For the text-containing cell, return its midpoint in (X, Y) coordinate format. 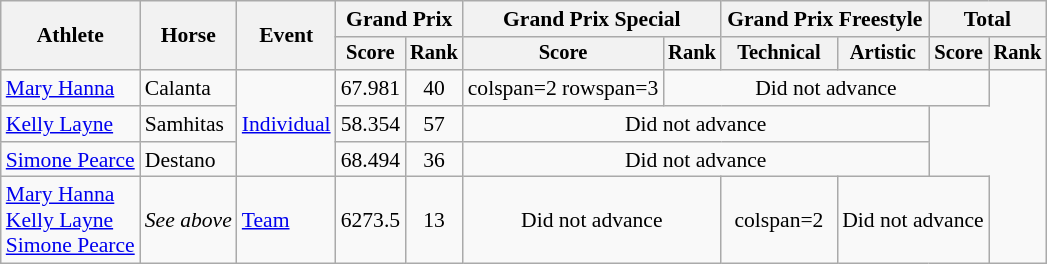
Artistic (883, 54)
colspan=2 (779, 220)
colspan=2 rowspan=3 (564, 88)
Event (286, 36)
Grand Prix Special (592, 19)
Technical (779, 54)
Calanta (188, 88)
Athlete (70, 36)
Mary HannaKelly LayneSimone Pearce (70, 220)
Samhitas (188, 124)
See above (188, 220)
Mary Hanna (70, 88)
6273.5 (370, 220)
40 (434, 88)
57 (434, 124)
Grand Prix (400, 19)
Kelly Layne (70, 124)
58.354 (370, 124)
Destano (188, 160)
68.494 (370, 160)
Horse (188, 36)
Total (988, 19)
67.981 (370, 88)
13 (434, 220)
Individual (286, 124)
Grand Prix Freestyle (825, 19)
Simone Pearce (70, 160)
Team (286, 220)
36 (434, 160)
